For the text-containing cell, return its midpoint in (X, Y) coordinate format. 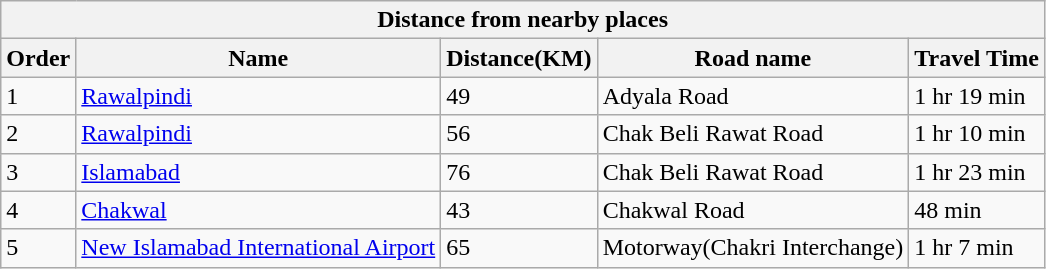
4 (38, 210)
Travel Time (977, 58)
5 (38, 248)
1 (38, 96)
Chakwal (258, 210)
65 (519, 248)
Chakwal Road (753, 210)
1 hr 23 min (977, 172)
Distance from nearby places (523, 20)
1 hr 10 min (977, 134)
56 (519, 134)
1 hr 19 min (977, 96)
48 min (977, 210)
Name (258, 58)
Islamabad (258, 172)
Adyala Road (753, 96)
76 (519, 172)
43 (519, 210)
3 (38, 172)
New Islamabad International Airport (258, 248)
Motorway(Chakri Interchange) (753, 248)
Order (38, 58)
49 (519, 96)
2 (38, 134)
Road name (753, 58)
1 hr 7 min (977, 248)
Distance(KM) (519, 58)
